Find where the given text appears and provide that cell's center as (x, y) coordinate. 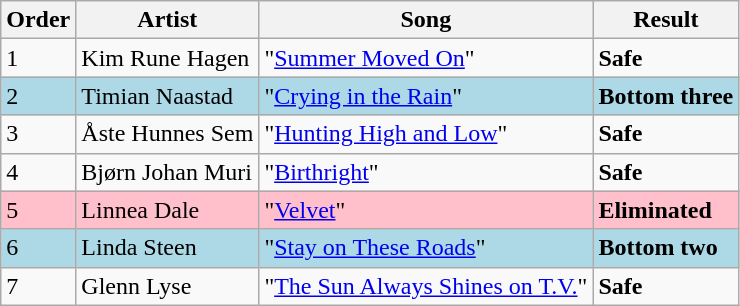
"Crying in the Rain" (426, 96)
Kim Rune Hagen (168, 58)
Glenn Lyse (168, 286)
7 (38, 286)
Bottom two (666, 248)
5 (38, 210)
Order (38, 20)
"The Sun Always Shines on T.V." (426, 286)
"Birthright" (426, 172)
"Velvet" (426, 210)
Bjørn Johan Muri (168, 172)
Åste Hunnes Sem (168, 134)
"Summer Moved On" (426, 58)
2 (38, 96)
Artist (168, 20)
Bottom three (666, 96)
4 (38, 172)
Song (426, 20)
3 (38, 134)
Linda Steen (168, 248)
Linnea Dale (168, 210)
Result (666, 20)
Timian Naastad (168, 96)
"Stay on These Roads" (426, 248)
"Hunting High and Low" (426, 134)
1 (38, 58)
Eliminated (666, 210)
6 (38, 248)
